Extract the (X, Y) coordinate from the center of the cell holding the provided text.  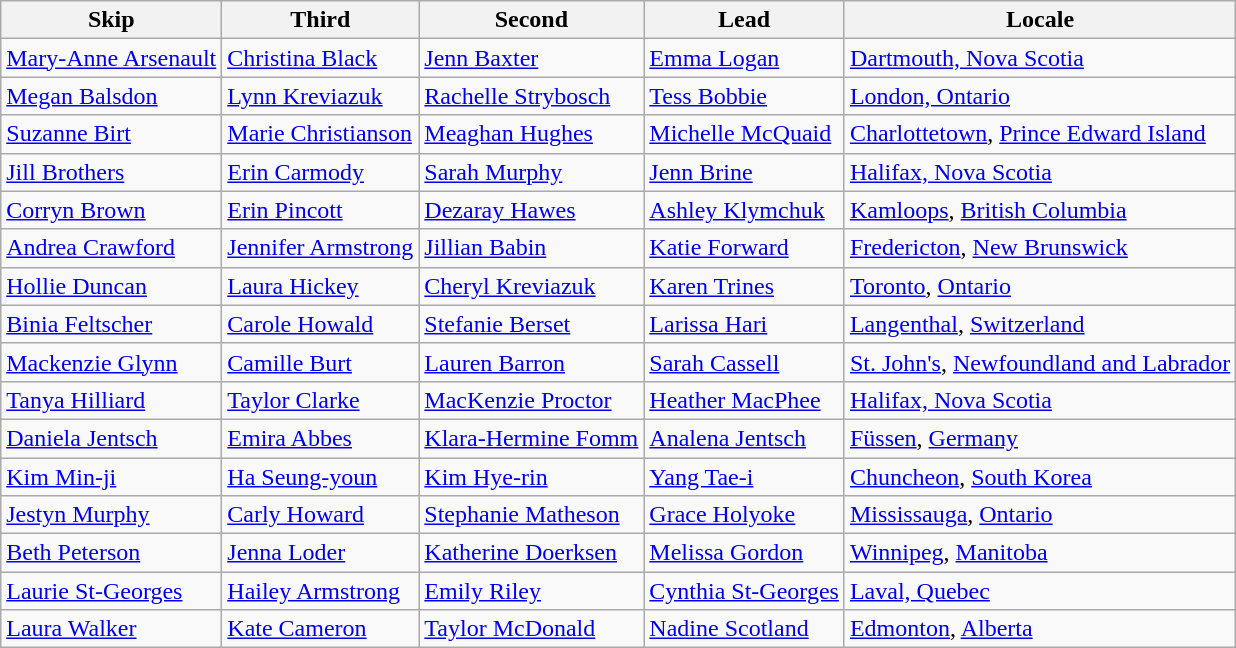
Nadine Scotland (744, 629)
Analena Jentsch (744, 438)
Tanya Hilliard (112, 400)
MacKenzie Proctor (532, 400)
London, Ontario (1040, 96)
Beth Peterson (112, 553)
Mississauga, Ontario (1040, 515)
Charlottetown, Prince Edward Island (1040, 134)
Rachelle Strybosch (532, 96)
Fredericton, New Brunswick (1040, 248)
Lauren Barron (532, 362)
Sarah Cassell (744, 362)
Emira Abbes (320, 438)
Grace Holyoke (744, 515)
Locale (1040, 20)
Stefanie Berset (532, 324)
Klara-Hermine Fomm (532, 438)
Emily Riley (532, 591)
Ha Seung-youn (320, 477)
Meaghan Hughes (532, 134)
Karen Trines (744, 286)
Andrea Crawford (112, 248)
Cheryl Kreviazuk (532, 286)
Ashley Klymchuk (744, 210)
Hailey Armstrong (320, 591)
Taylor Clarke (320, 400)
Laurie St-Georges (112, 591)
Second (532, 20)
Jenn Baxter (532, 58)
Jennifer Armstrong (320, 248)
Jill Brothers (112, 172)
Stephanie Matheson (532, 515)
Lead (744, 20)
St. John's, Newfoundland and Labrador (1040, 362)
Jenna Loder (320, 553)
Kim Min-ji (112, 477)
Laura Walker (112, 629)
Cynthia St-Georges (744, 591)
Füssen, Germany (1040, 438)
Corryn Brown (112, 210)
Hollie Duncan (112, 286)
Dartmouth, Nova Scotia (1040, 58)
Mackenzie Glynn (112, 362)
Carly Howard (320, 515)
Jillian Babin (532, 248)
Laura Hickey (320, 286)
Binia Feltscher (112, 324)
Larissa Hari (744, 324)
Kim Hye-rin (532, 477)
Suzanne Birt (112, 134)
Katherine Doerksen (532, 553)
Camille Burt (320, 362)
Mary-Anne Arsenault (112, 58)
Marie Christianson (320, 134)
Third (320, 20)
Katie Forward (744, 248)
Jestyn Murphy (112, 515)
Tess Bobbie (744, 96)
Toronto, Ontario (1040, 286)
Sarah Murphy (532, 172)
Edmonton, Alberta (1040, 629)
Lynn Kreviazuk (320, 96)
Heather MacPhee (744, 400)
Erin Pincott (320, 210)
Emma Logan (744, 58)
Winnipeg, Manitoba (1040, 553)
Michelle McQuaid (744, 134)
Skip (112, 20)
Daniela Jentsch (112, 438)
Dezaray Hawes (532, 210)
Jenn Brine (744, 172)
Laval, Quebec (1040, 591)
Erin Carmody (320, 172)
Christina Black (320, 58)
Langenthal, Switzerland (1040, 324)
Chuncheon, South Korea (1040, 477)
Megan Balsdon (112, 96)
Melissa Gordon (744, 553)
Yang Tae-i (744, 477)
Carole Howald (320, 324)
Kate Cameron (320, 629)
Taylor McDonald (532, 629)
Kamloops, British Columbia (1040, 210)
